Determine the [X, Y] coordinate at the center of the cell enclosing the given text.  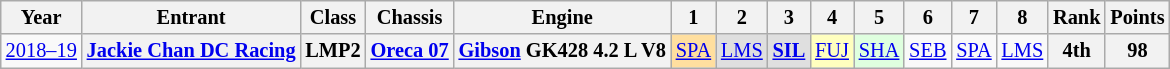
Chassis [410, 17]
4th [1076, 51]
4 [832, 17]
Jackie Chan DC Racing [192, 51]
Engine [562, 17]
Rank [1076, 17]
8 [1023, 17]
Gibson GK428 4.2 L V8 [562, 51]
FUJ [832, 51]
SEB [928, 51]
Class [332, 17]
SIL [790, 51]
Entrant [192, 17]
2018–19 [42, 51]
LMP2 [332, 51]
7 [974, 17]
Year [42, 17]
3 [790, 17]
SHA [879, 51]
98 [1137, 51]
1 [694, 17]
5 [879, 17]
Oreca 07 [410, 51]
Points [1137, 17]
6 [928, 17]
2 [742, 17]
